From the cell containing the given text, extract its center point as (X, Y) coordinate. 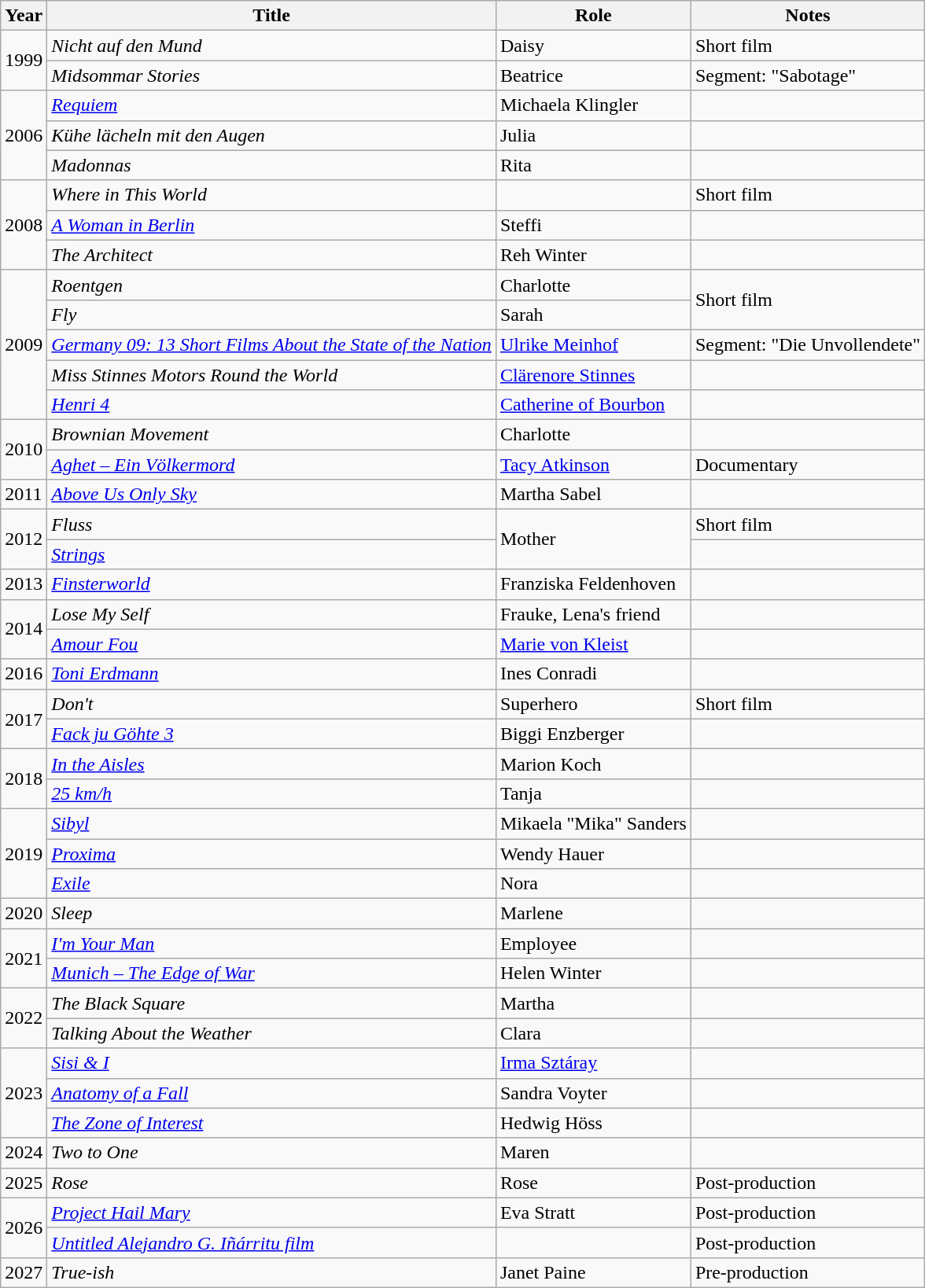
Irma Sztáray (593, 1063)
Where in This World (272, 195)
Miss Stinnes Motors Round the World (272, 375)
Segment: "Sabotage" (807, 75)
Martha Sabel (593, 495)
Maren (593, 1153)
2023 (24, 1093)
Catherine of Bourbon (593, 405)
2017 (24, 719)
25 km/h (272, 793)
Toni Erdmann (272, 674)
Anatomy of a Fall (272, 1093)
Martha (593, 1003)
2010 (24, 450)
Tacy Atkinson (593, 465)
2012 (24, 539)
2013 (24, 584)
Madonnas (272, 165)
2018 (24, 778)
Clara (593, 1033)
2006 (24, 135)
2019 (24, 853)
Frauke, Lena's friend (593, 614)
2020 (24, 914)
2009 (24, 344)
2016 (24, 674)
Fluss (272, 524)
2011 (24, 495)
Nicht auf den Mund (272, 46)
Beatrice (593, 75)
1999 (24, 61)
Hedwig Höss (593, 1123)
Lose My Self (272, 614)
Henri 4 (272, 405)
Tanja (593, 793)
Mikaela "Mika" Sanders (593, 823)
Exile (272, 884)
Julia (593, 135)
Clärenore Stinnes (593, 375)
Amour Fou (272, 644)
Role (593, 16)
Midsommar Stories (272, 75)
The Architect (272, 255)
True-ish (272, 1272)
Janet Paine (593, 1272)
2021 (24, 959)
Sandra Voyter (593, 1093)
Sarah (593, 315)
Title (272, 16)
Fack ju Göhte 3 (272, 734)
Reh Winter (593, 255)
A Woman in Berlin (272, 225)
Strings (272, 554)
Eva Stratt (593, 1213)
2025 (24, 1183)
Kühe lächeln mit den Augen (272, 135)
Superhero (593, 704)
Steffi (593, 225)
Germany 09: 13 Short Films About the State of the Nation (272, 344)
Rita (593, 165)
Brownian Movement (272, 435)
Untitled Alejandro G. Iñárritu film (272, 1242)
Daisy (593, 46)
Sisi & I (272, 1063)
Documentary (807, 465)
Michaela Klingler (593, 105)
Notes (807, 16)
I'm Your Man (272, 944)
2027 (24, 1272)
Aghet – Ein Völkermord (272, 465)
Ulrike Meinhof (593, 344)
Franziska Feldenhoven (593, 584)
2024 (24, 1153)
Marion Koch (593, 764)
In the Aisles (272, 764)
Talking About the Weather (272, 1033)
Pre-production (807, 1272)
Don't (272, 704)
Segment: "Die Unvollendete" (807, 344)
Above Us Only Sky (272, 495)
2022 (24, 1018)
2026 (24, 1227)
Helen Winter (593, 973)
Munich – The Edge of War (272, 973)
Employee (593, 944)
Nora (593, 884)
Mother (593, 539)
Sleep (272, 914)
The Black Square (272, 1003)
Finsterworld (272, 584)
Project Hail Mary (272, 1213)
Two to One (272, 1153)
Ines Conradi (593, 674)
Marie von Kleist (593, 644)
Biggi Enzberger (593, 734)
Wendy Hauer (593, 853)
Proxima (272, 853)
Requiem (272, 105)
Roentgen (272, 285)
Year (24, 16)
The Zone of Interest (272, 1123)
Fly (272, 315)
2014 (24, 629)
2008 (24, 225)
Sibyl (272, 823)
Marlene (593, 914)
